Pinpoint the cell where the given text exists, returning its (x, y) midpoint coordinate. 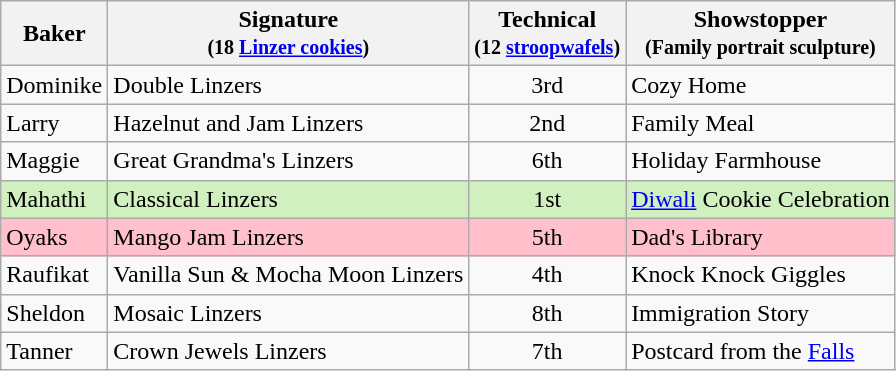
Knock Knock Giggles (761, 275)
8th (548, 313)
Mosaic Linzers (288, 313)
Vanilla Sun & Mocha Moon Linzers (288, 275)
Sheldon (54, 313)
3rd (548, 85)
Double Linzers (288, 85)
Hazelnut and Jam Linzers (288, 123)
Tanner (54, 351)
Technical(12 stroopwafels) (548, 34)
5th (548, 237)
Showstopper(Family portrait sculpture) (761, 34)
Family Meal (761, 123)
Mango Jam Linzers (288, 237)
Great Grandma's Linzers (288, 161)
6th (548, 161)
Postcard from the Falls (761, 351)
Dominike (54, 85)
2nd (548, 123)
4th (548, 275)
Larry (54, 123)
Dad's Library (761, 237)
Immigration Story (761, 313)
7th (548, 351)
Holiday Farmhouse (761, 161)
Raufikat (54, 275)
Mahathi (54, 199)
Cozy Home (761, 85)
Signature(18 Linzer cookies) (288, 34)
1st (548, 199)
Oyaks (54, 237)
Baker (54, 34)
Classical Linzers (288, 199)
Diwali Cookie Celebration (761, 199)
Maggie (54, 161)
Crown Jewels Linzers (288, 351)
